Return the (X, Y) coordinate for the center point of the cell that contains the specified text.  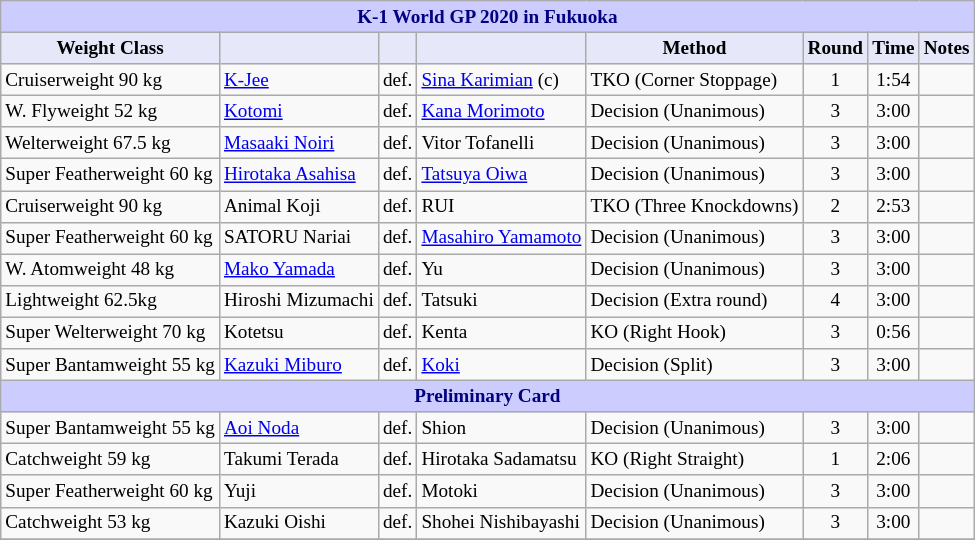
Masaaki Noiri (298, 143)
Aoi Noda (298, 428)
Masahiro Yamamoto (502, 238)
Kazuki Miburo (298, 365)
W. Flyweight 52 kg (110, 111)
TKO (Three Knockdowns) (694, 206)
Mako Yamada (298, 270)
Sina Karimian (c) (502, 80)
Kazuki Oishi (298, 523)
2 (836, 206)
Shohei Nishibayashi (502, 523)
SATORU Nariai (298, 238)
Kenta (502, 333)
W. Atomweight 48 kg (110, 270)
0:56 (894, 333)
2:53 (894, 206)
Hiroshi Mizumachi (298, 301)
Catchweight 53 kg (110, 523)
Preliminary Card (488, 396)
2:06 (894, 460)
Motoki (502, 491)
Takumi Terada (298, 460)
Lightweight 62.5kg (110, 301)
Yu (502, 270)
K-1 World GP 2020 in Fukuoka (488, 17)
Decision (Split) (694, 365)
Kana Morimoto (502, 111)
Catchweight 59 kg (110, 460)
Vitor Tofanelli (502, 143)
Shion (502, 428)
Yuji (298, 491)
Koki (502, 365)
Method (694, 48)
KO (Right Straight) (694, 460)
Hirotaka Asahisa (298, 175)
Time (894, 48)
Animal Koji (298, 206)
Super Welterweight 70 kg (110, 333)
Kotomi (298, 111)
Tatsuya Oiwa (502, 175)
Weight Class (110, 48)
K-Jee (298, 80)
Hirotaka Sadamatsu (502, 460)
Decision (Extra round) (694, 301)
Round (836, 48)
Welterweight 67.5 kg (110, 143)
Notes (946, 48)
KO (Right Hook) (694, 333)
RUI (502, 206)
Tatsuki (502, 301)
1:54 (894, 80)
TKO (Corner Stoppage) (694, 80)
Kotetsu (298, 333)
4 (836, 301)
